Provide the (x, y) coordinate of the cell's center where the given text is located.  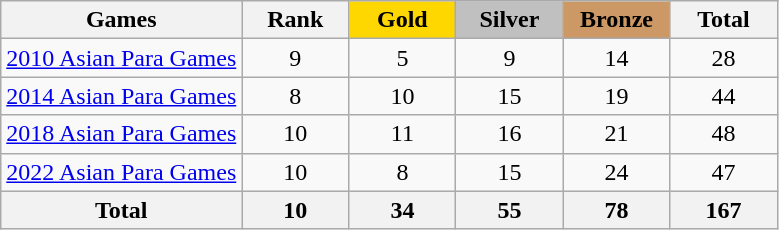
19 (616, 96)
Rank (296, 20)
16 (510, 134)
Gold (402, 20)
47 (724, 172)
24 (616, 172)
5 (402, 58)
44 (724, 96)
167 (724, 210)
48 (724, 134)
34 (402, 210)
55 (510, 210)
Bronze (616, 20)
14 (616, 58)
21 (616, 134)
2018 Asian Para Games (122, 134)
Games (122, 20)
28 (724, 58)
11 (402, 134)
2022 Asian Para Games (122, 172)
2014 Asian Para Games (122, 96)
Silver (510, 20)
78 (616, 210)
2010 Asian Para Games (122, 58)
